From the cell containing the given text, extract its center point as (x, y) coordinate. 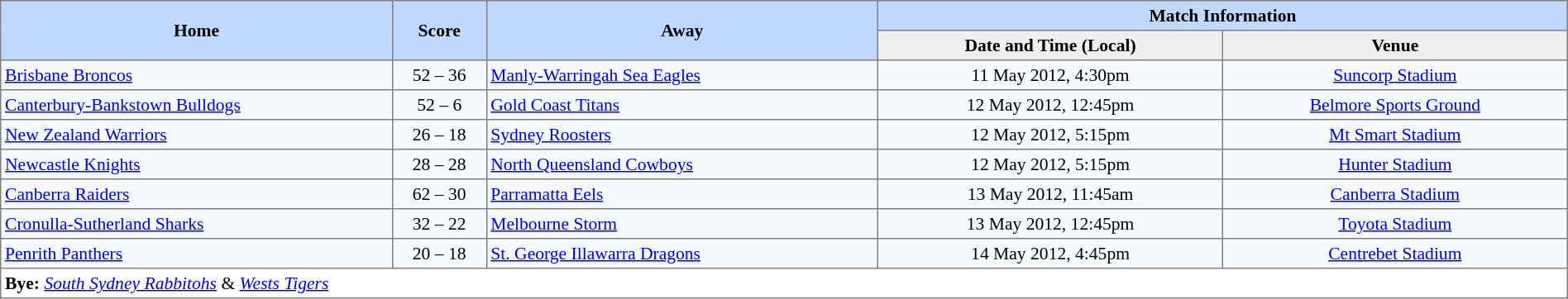
28 – 28 (439, 164)
14 May 2012, 4:45pm (1050, 254)
Venue (1394, 45)
26 – 18 (439, 135)
Date and Time (Local) (1050, 45)
Suncorp Stadium (1394, 75)
13 May 2012, 12:45pm (1050, 224)
Sydney Roosters (682, 135)
New Zealand Warriors (197, 135)
Hunter Stadium (1394, 164)
St. George Illawarra Dragons (682, 254)
12 May 2012, 12:45pm (1050, 105)
Belmore Sports Ground (1394, 105)
52 – 36 (439, 75)
32 – 22 (439, 224)
Brisbane Broncos (197, 75)
Home (197, 31)
Parramatta Eels (682, 194)
Mt Smart Stadium (1394, 135)
Gold Coast Titans (682, 105)
Away (682, 31)
Bye: South Sydney Rabbitohs & Wests Tigers (784, 283)
Cronulla-Sutherland Sharks (197, 224)
Penrith Panthers (197, 254)
11 May 2012, 4:30pm (1050, 75)
Match Information (1223, 16)
Toyota Stadium (1394, 224)
Score (439, 31)
52 – 6 (439, 105)
Melbourne Storm (682, 224)
Canterbury-Bankstown Bulldogs (197, 105)
Canberra Stadium (1394, 194)
20 – 18 (439, 254)
Canberra Raiders (197, 194)
13 May 2012, 11:45am (1050, 194)
North Queensland Cowboys (682, 164)
Centrebet Stadium (1394, 254)
Manly-Warringah Sea Eagles (682, 75)
Newcastle Knights (197, 164)
62 – 30 (439, 194)
